Find where the given text appears and provide that cell's center as (x, y) coordinate. 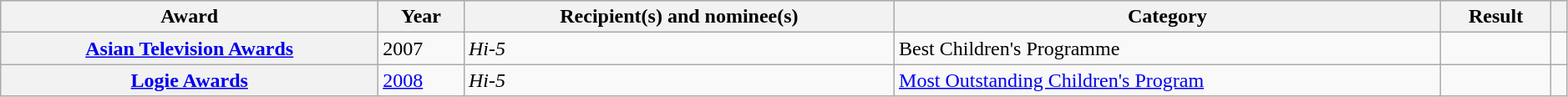
Best Children's Programme (1168, 48)
Year (421, 17)
Category (1168, 17)
2007 (421, 48)
Asian Television Awards (190, 48)
Most Outstanding Children's Program (1168, 80)
Result (1495, 17)
Recipient(s) and nominee(s) (678, 17)
Logie Awards (190, 80)
Award (190, 17)
2008 (421, 80)
